For the text-containing cell, return its midpoint in [x, y] coordinate format. 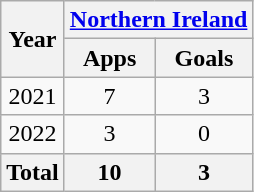
2022 [33, 134]
10 [110, 172]
Total [33, 172]
Goals [204, 58]
0 [204, 134]
Year [33, 39]
Northern Ireland [158, 20]
7 [110, 96]
Apps [110, 58]
2021 [33, 96]
